Detect which cell encompasses the target text, then output its [x, y] center coordinate. 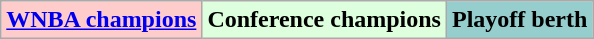
Playoff berth [519, 20]
WNBA champions [102, 20]
Conference champions [324, 20]
